Return the [x, y] coordinate for the center point of the cell that contains the specified text.  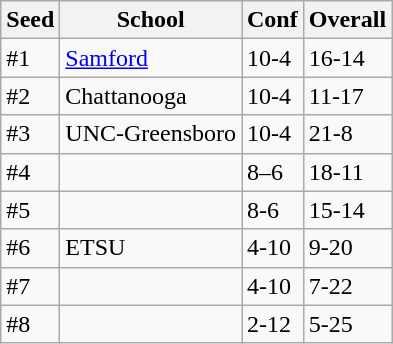
Chattanooga [151, 96]
#8 [30, 324]
ETSU [151, 248]
#1 [30, 58]
UNC-Greensboro [151, 134]
#2 [30, 96]
15-14 [347, 210]
8–6 [273, 172]
#3 [30, 134]
Samford [151, 58]
16-14 [347, 58]
Conf [273, 20]
#7 [30, 286]
School [151, 20]
2-12 [273, 324]
#5 [30, 210]
18-11 [347, 172]
Seed [30, 20]
Overall [347, 20]
#4 [30, 172]
5-25 [347, 324]
21-8 [347, 134]
7-22 [347, 286]
#6 [30, 248]
8-6 [273, 210]
11-17 [347, 96]
9-20 [347, 248]
